Output the [x, y] coordinate of the center of the cell containing the given text.  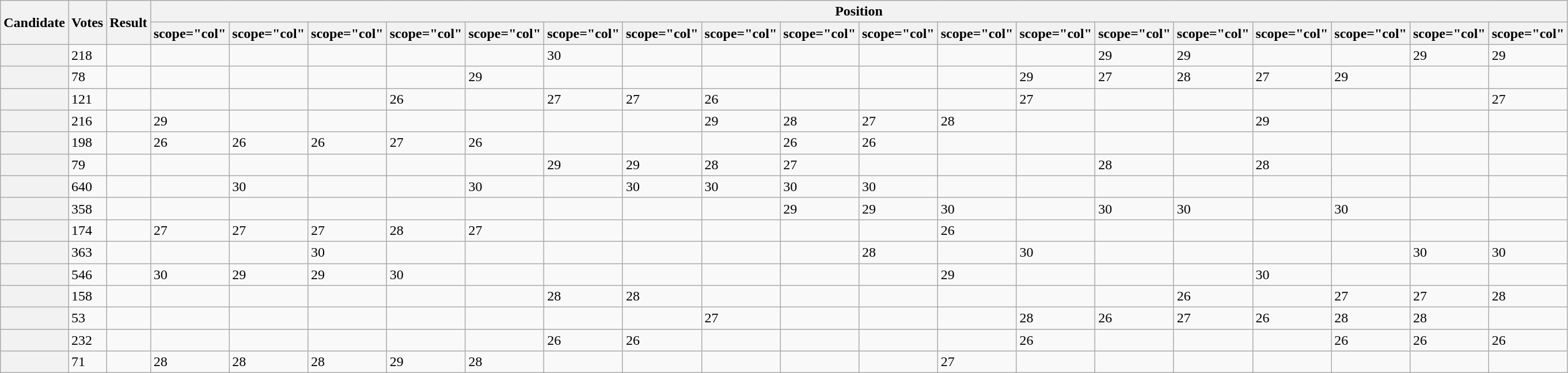
Votes [87, 22]
Result [128, 22]
232 [87, 340]
53 [87, 318]
Position [859, 12]
218 [87, 55]
Candidate [35, 22]
546 [87, 275]
71 [87, 362]
79 [87, 165]
198 [87, 143]
158 [87, 296]
121 [87, 99]
363 [87, 252]
78 [87, 77]
640 [87, 186]
216 [87, 121]
174 [87, 230]
358 [87, 208]
